Scan for the cell matching the given text and deliver its [x, y] coordinate at center. 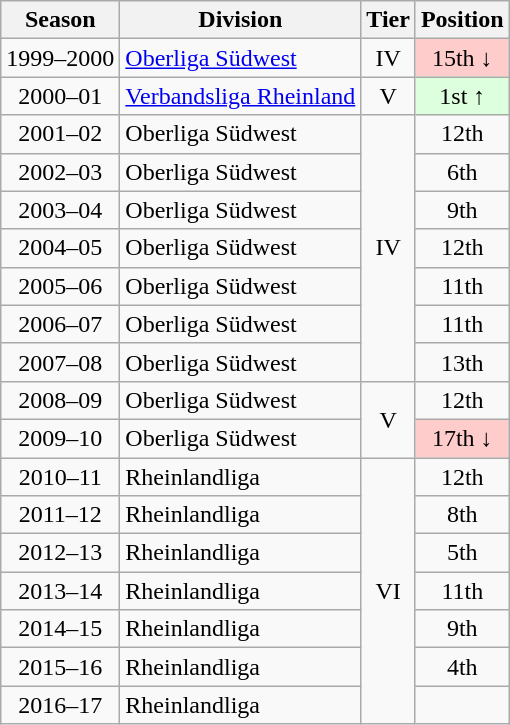
2003–04 [60, 210]
2015–16 [60, 667]
Tier [388, 20]
2014–15 [60, 629]
15th ↓ [462, 58]
2011–12 [60, 515]
4th [462, 667]
1st ↑ [462, 96]
2013–14 [60, 591]
2010–11 [60, 477]
2006–07 [60, 324]
2016–17 [60, 705]
2007–08 [60, 362]
2000–01 [60, 96]
17th ↓ [462, 438]
2009–10 [60, 438]
Position [462, 20]
13th [462, 362]
5th [462, 553]
2005–06 [60, 286]
8th [462, 515]
2004–05 [60, 248]
6th [462, 172]
2001–02 [60, 134]
1999–2000 [60, 58]
Division [240, 20]
2012–13 [60, 553]
Season [60, 20]
Verbandsliga Rheinland [240, 96]
2002–03 [60, 172]
2008–09 [60, 400]
VI [388, 591]
